Extract the [X, Y] coordinate from the center of the cell holding the provided text.  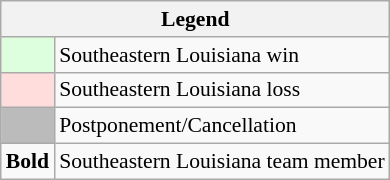
Southeastern Louisiana win [222, 55]
Legend [196, 19]
Southeastern Louisiana team member [222, 162]
Bold [28, 162]
Postponement/Cancellation [222, 126]
Southeastern Louisiana loss [222, 90]
